Search for the cell housing the specified text and yield its [X, Y] center coordinate. 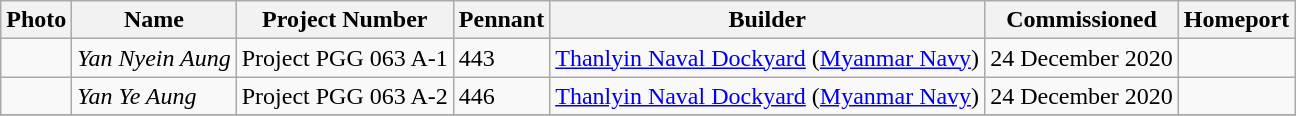
Homeport [1236, 20]
446 [501, 96]
Yan Nyein Aung [154, 58]
Yan Ye Aung [154, 96]
Project Number [344, 20]
Project PGG 063 A-1 [344, 58]
Pennant [501, 20]
Name [154, 20]
Project PGG 063 A-2 [344, 96]
Photo [36, 20]
Builder [768, 20]
443 [501, 58]
Commissioned [1082, 20]
